For the text-containing cell, return its midpoint in (X, Y) coordinate format. 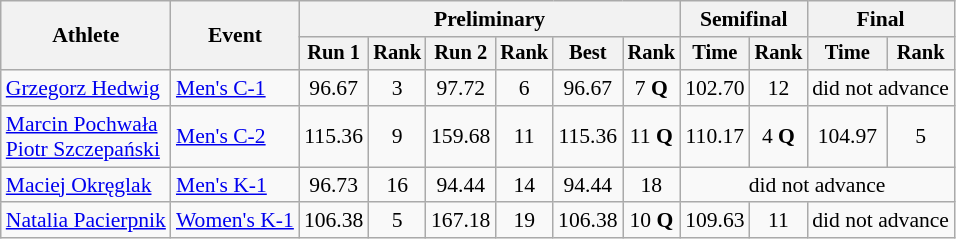
Best (588, 54)
14 (524, 185)
11 Q (652, 136)
Athlete (86, 36)
109.63 (714, 221)
6 (524, 88)
Men's C-1 (235, 88)
Men's K-1 (235, 185)
Final (880, 19)
167.18 (460, 221)
Marcin PochwałaPiotr Szczepański (86, 136)
12 (779, 88)
Preliminary (490, 19)
104.97 (847, 136)
110.17 (714, 136)
19 (524, 221)
3 (397, 88)
Natalia Pacierpnik (86, 221)
7 Q (652, 88)
10 Q (652, 221)
Event (235, 36)
9 (397, 136)
16 (397, 185)
Run 1 (334, 54)
Grzegorz Hedwig (86, 88)
97.72 (460, 88)
Women's K-1 (235, 221)
18 (652, 185)
102.70 (714, 88)
Semifinal (744, 19)
Maciej Okręglak (86, 185)
Run 2 (460, 54)
96.73 (334, 185)
4 Q (779, 136)
Men's C-2 (235, 136)
159.68 (460, 136)
